Detect which cell encompasses the target text, then output its (X, Y) center coordinate. 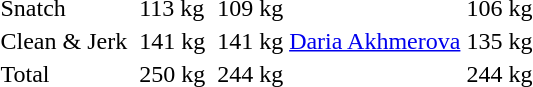
Daria Akhmerova (375, 41)
